For the text-containing cell, return its midpoint in [x, y] coordinate format. 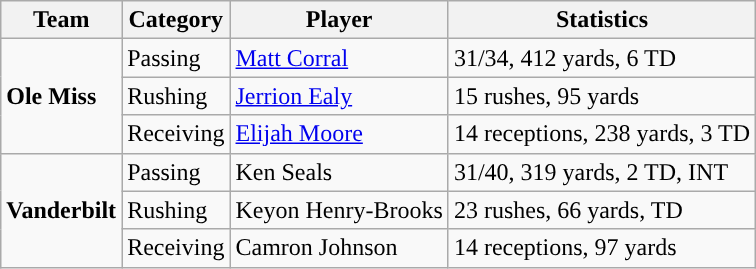
Camron Johnson [339, 248]
Vanderbilt [62, 210]
Elijah Moore [339, 134]
14 receptions, 97 yards [602, 248]
14 receptions, 238 yards, 3 TD [602, 134]
Jerrion Ealy [339, 96]
Matt Corral [339, 58]
Ken Seals [339, 172]
Team [62, 20]
Statistics [602, 20]
Category [176, 20]
15 rushes, 95 yards [602, 96]
31/34, 412 yards, 6 TD [602, 58]
Player [339, 20]
23 rushes, 66 yards, TD [602, 210]
31/40, 319 yards, 2 TD, INT [602, 172]
Keyon Henry-Brooks [339, 210]
Ole Miss [62, 96]
